From the cell containing the given text, extract its center point as (x, y) coordinate. 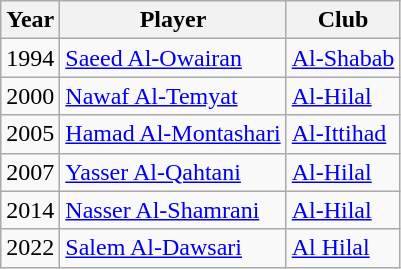
Nawaf Al-Temyat (173, 96)
2022 (30, 248)
2007 (30, 172)
Saeed Al-Owairan (173, 58)
2000 (30, 96)
1994 (30, 58)
Yasser Al-Qahtani (173, 172)
Year (30, 20)
2014 (30, 210)
2005 (30, 134)
Salem Al-Dawsari (173, 248)
Al-Ittihad (343, 134)
Al Hilal (343, 248)
Al-Shabab (343, 58)
Hamad Al-Montashari (173, 134)
Player (173, 20)
Nasser Al-Shamrani (173, 210)
Club (343, 20)
